Find where the given text appears and provide that cell's center as [X, Y] coordinate. 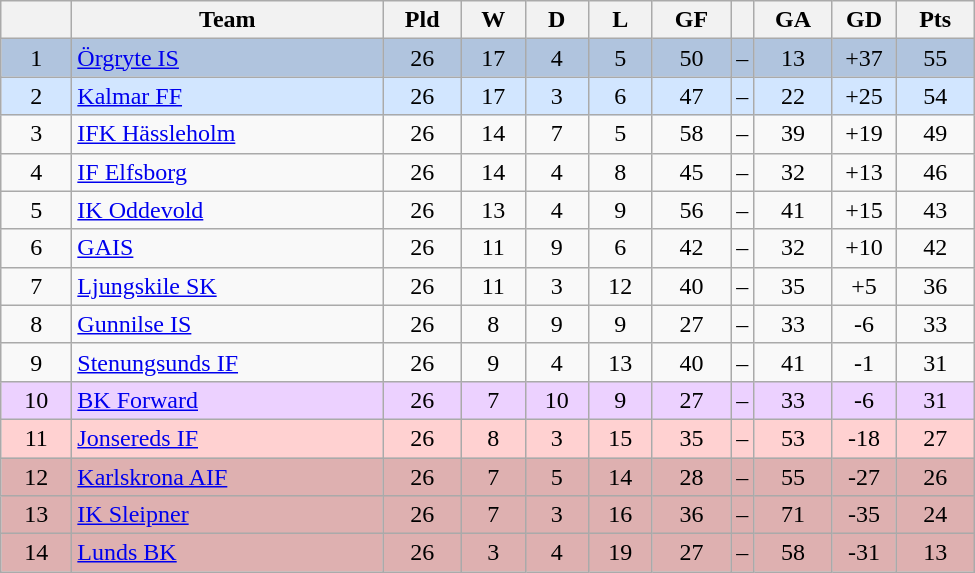
GAIS [228, 248]
D [557, 20]
+15 [864, 210]
19 [621, 553]
Jonsereds IF [228, 438]
49 [936, 134]
GA [794, 20]
+10 [864, 248]
-27 [864, 477]
54 [936, 96]
Team [228, 20]
Karlskrona AIF [228, 477]
W [493, 20]
24 [936, 515]
+13 [864, 172]
+25 [864, 96]
15 [621, 438]
-18 [864, 438]
Stenungsunds IF [228, 362]
IK Sleipner [228, 515]
56 [692, 210]
BK Forward [228, 400]
-35 [864, 515]
Ljungskile SK [228, 286]
IF Elfsborg [228, 172]
16 [621, 515]
-31 [864, 553]
2 [36, 96]
Kalmar FF [228, 96]
Örgryte IS [228, 58]
45 [692, 172]
+5 [864, 286]
43 [936, 210]
+37 [864, 58]
50 [692, 58]
22 [794, 96]
28 [692, 477]
IFK Hässleholm [228, 134]
L [621, 20]
71 [794, 515]
Pld [422, 20]
46 [936, 172]
+19 [864, 134]
47 [692, 96]
39 [794, 134]
Pts [936, 20]
-1 [864, 362]
53 [794, 438]
Lunds BK [228, 553]
1 [36, 58]
GF [692, 20]
Gunnilse IS [228, 324]
IK Oddevold [228, 210]
GD [864, 20]
